Extract the (X, Y) coordinate from the center of the cell holding the provided text.  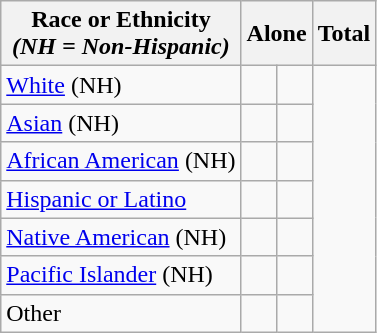
Asian (NH) (121, 123)
White (NH) (121, 85)
Pacific Islander (NH) (121, 275)
Alone (276, 34)
African American (NH) (121, 161)
Race or Ethnicity (NH = Non-Hispanic) (121, 34)
Total (344, 34)
Native American (NH) (121, 237)
Hispanic or Latino (121, 199)
Other (121, 313)
